Pinpoint the cell where the given text exists, returning its (x, y) midpoint coordinate. 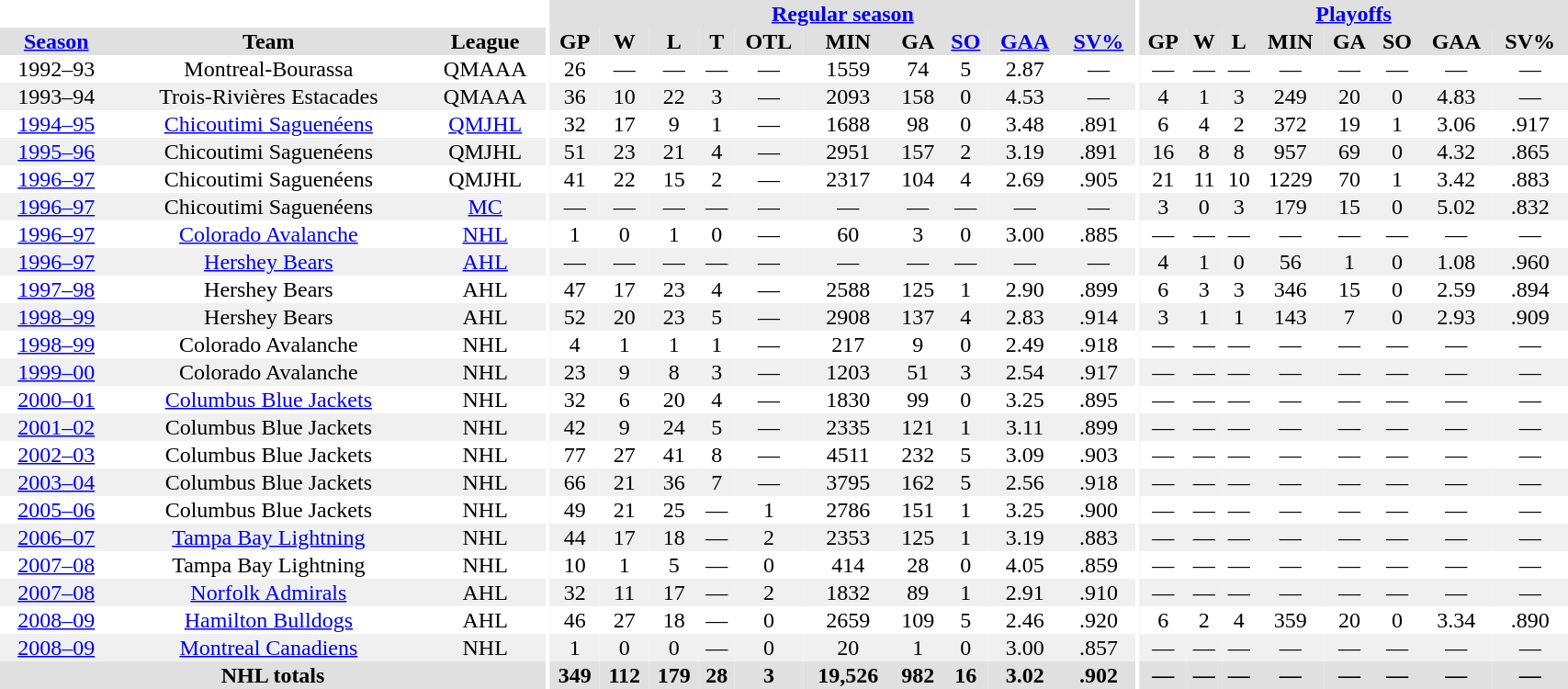
414 (849, 565)
2.46 (1025, 620)
.900 (1099, 510)
3795 (849, 482)
349 (575, 675)
1229 (1291, 179)
112 (625, 675)
1832 (849, 593)
217 (849, 344)
24 (674, 427)
.890 (1530, 620)
4.53 (1025, 96)
982 (919, 675)
.859 (1099, 565)
4.83 (1457, 96)
74 (919, 69)
26 (575, 69)
.894 (1530, 289)
2588 (849, 289)
OTL (769, 41)
.914 (1099, 317)
44 (575, 537)
League (485, 41)
T (716, 41)
46 (575, 620)
70 (1350, 179)
99 (919, 400)
2951 (849, 152)
77 (575, 455)
957 (1291, 152)
.903 (1099, 455)
4511 (849, 455)
56 (1291, 262)
Playoffs (1354, 14)
104 (919, 179)
MC (485, 207)
158 (919, 96)
2.93 (1457, 317)
143 (1291, 317)
Hamilton Bulldogs (268, 620)
372 (1291, 124)
.857 (1099, 648)
2001–02 (56, 427)
2.90 (1025, 289)
Trois-Rivières Estacades (268, 96)
3.06 (1457, 124)
Montreal-Bourassa (268, 69)
Montreal Canadiens (268, 648)
.902 (1099, 675)
1997–98 (56, 289)
2353 (849, 537)
98 (919, 124)
2003–04 (56, 482)
162 (919, 482)
2005–06 (56, 510)
2000–01 (56, 400)
89 (919, 593)
1688 (849, 124)
60 (849, 234)
3.02 (1025, 675)
121 (919, 427)
19,526 (849, 675)
1995–96 (56, 152)
.905 (1099, 179)
137 (919, 317)
2006–07 (56, 537)
Team (268, 41)
3.48 (1025, 124)
4.32 (1457, 152)
Norfolk Admirals (268, 593)
2317 (849, 179)
Regular season (842, 14)
2659 (849, 620)
1830 (849, 400)
3.42 (1457, 179)
NHL totals (273, 675)
Season (56, 41)
1999–00 (56, 372)
2093 (849, 96)
2002–03 (56, 455)
1993–94 (56, 96)
2.56 (1025, 482)
66 (575, 482)
52 (575, 317)
5.02 (1457, 207)
232 (919, 455)
2.87 (1025, 69)
2.83 (1025, 317)
1994–95 (56, 124)
2908 (849, 317)
.832 (1530, 207)
2.91 (1025, 593)
3.11 (1025, 427)
4.05 (1025, 565)
49 (575, 510)
1559 (849, 69)
3.34 (1457, 620)
346 (1291, 289)
2.69 (1025, 179)
42 (575, 427)
249 (1291, 96)
.865 (1530, 152)
359 (1291, 620)
2335 (849, 427)
2.59 (1457, 289)
.895 (1099, 400)
.885 (1099, 234)
151 (919, 510)
.960 (1530, 262)
69 (1350, 152)
3.09 (1025, 455)
2.49 (1025, 344)
2.54 (1025, 372)
47 (575, 289)
1992–93 (56, 69)
109 (919, 620)
1203 (849, 372)
2786 (849, 510)
.920 (1099, 620)
.909 (1530, 317)
.910 (1099, 593)
157 (919, 152)
25 (674, 510)
19 (1350, 124)
1.08 (1457, 262)
